Find where the given text appears and provide that cell's center as [x, y] coordinate. 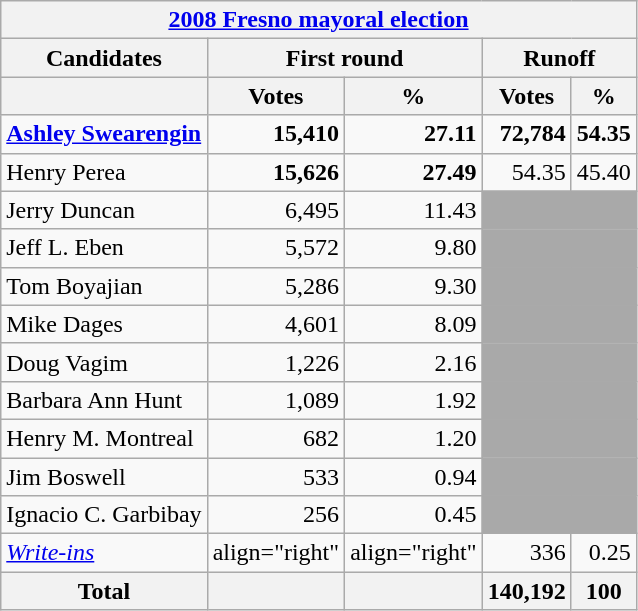
Ashley Swearengin [104, 134]
Barbara Ann Hunt [104, 400]
682 [276, 438]
27.11 [414, 134]
Jeff L. Eben [104, 248]
Candidates [104, 58]
1.20 [414, 438]
Jim Boswell [104, 477]
5,572 [276, 248]
1.92 [414, 400]
45.40 [604, 172]
Ignacio C. Garbibay [104, 515]
0.25 [604, 553]
15,410 [276, 134]
336 [526, 553]
0.94 [414, 477]
Henry M. Montreal [104, 438]
9.30 [414, 286]
Henry Perea [104, 172]
100 [604, 591]
27.49 [414, 172]
1,226 [276, 362]
Mike Dages [104, 324]
Runoff [559, 58]
256 [276, 515]
2.16 [414, 362]
First round [344, 58]
Total [104, 591]
6,495 [276, 210]
Doug Vagim [104, 362]
Tom Boyajian [104, 286]
533 [276, 477]
0.45 [414, 515]
Write-ins [104, 553]
72,784 [526, 134]
15,626 [276, 172]
2008 Fresno mayoral election [318, 20]
9.80 [414, 248]
140,192 [526, 591]
4,601 [276, 324]
Jerry Duncan [104, 210]
11.43 [414, 210]
1,089 [276, 400]
5,286 [276, 286]
8.09 [414, 324]
